Locate the cell with the specified text and output its [x, y] center coordinate. 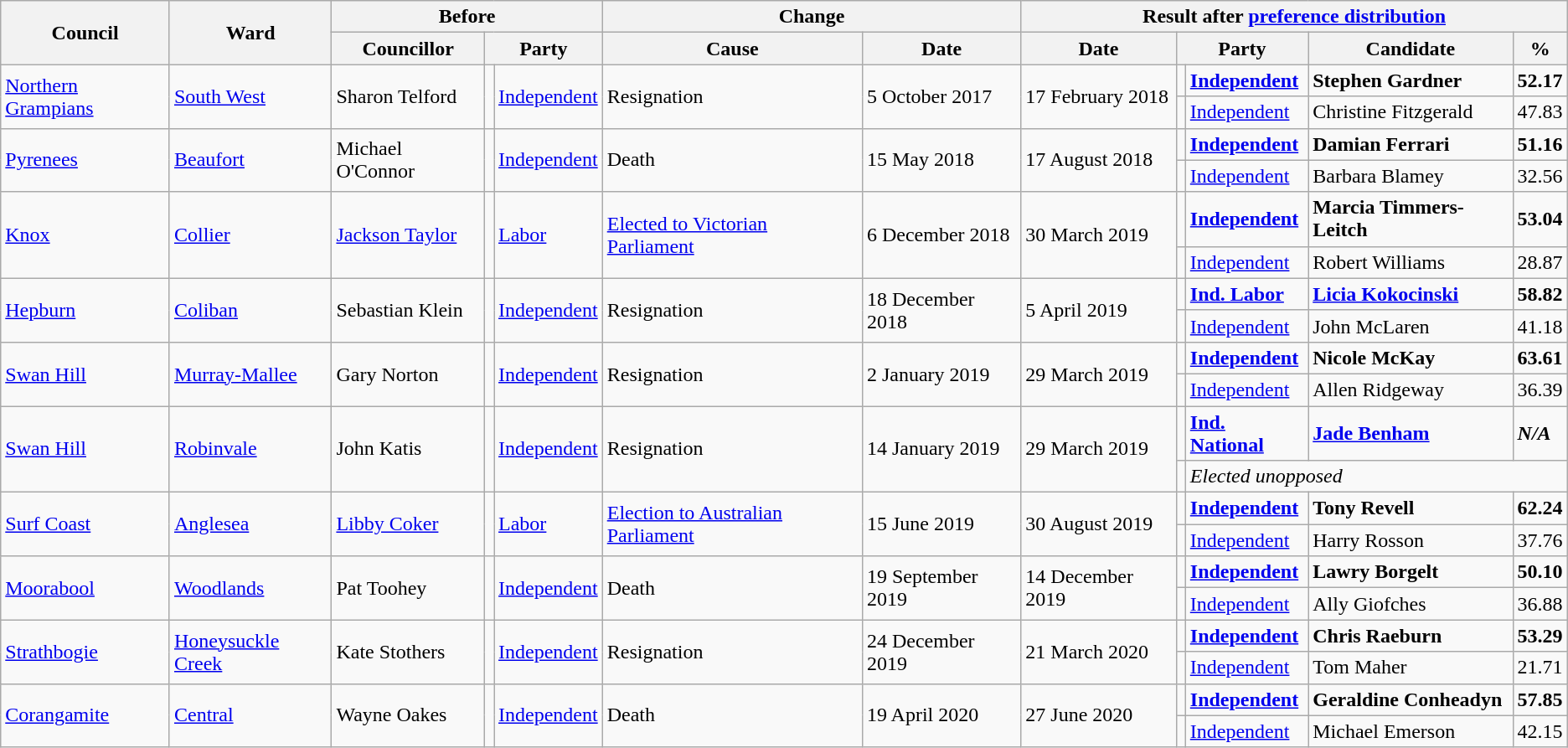
58.82 [1540, 294]
Barbara Blamey [1411, 176]
14 January 2019 [941, 449]
Robinvale [250, 449]
Marcia Timmers-Leitch [1411, 219]
Michael Emerson [1411, 731]
Michael O'Connor [409, 160]
Libby Coker [409, 524]
Kate Stothers [409, 652]
Anglesea [250, 524]
15 May 2018 [941, 160]
37.76 [1540, 540]
36.88 [1540, 604]
Jackson Taylor [409, 235]
30 August 2019 [1099, 524]
6 December 2018 [941, 235]
21.71 [1540, 668]
53.29 [1540, 636]
Surf Coast [85, 524]
Before [467, 17]
5 October 2017 [941, 96]
2 January 2019 [941, 374]
Pyrenees [85, 160]
Lawry Borgelt [1411, 572]
5 April 2019 [1099, 310]
Sharon Telford [409, 96]
Corangamite [85, 715]
Collier [250, 235]
Candidate [1411, 49]
27 June 2020 [1099, 715]
28.87 [1540, 262]
53.04 [1540, 219]
N/A [1540, 432]
63.61 [1540, 358]
15 June 2019 [941, 524]
36.39 [1540, 389]
42.15 [1540, 731]
Chris Raeburn [1411, 636]
Nicole McKay [1411, 358]
Jade Benham [1411, 432]
Change [812, 17]
50.10 [1540, 572]
Harry Rosson [1411, 540]
Sebastian Klein [409, 310]
Allen Ridgeway [1411, 389]
% [1540, 49]
Ally Giofches [1411, 604]
57.85 [1540, 699]
Knox [85, 235]
Northern Grampians [85, 96]
Christine Fitzgerald [1411, 112]
Ind. National [1246, 432]
18 December 2018 [941, 310]
21 March 2020 [1099, 652]
32.56 [1540, 176]
Coliban [250, 310]
17 August 2018 [1099, 160]
Wayne Oakes [409, 715]
47.83 [1540, 112]
Ward [250, 33]
14 December 2019 [1099, 588]
Elected unopposed [1376, 477]
Central [250, 715]
Beaufort [250, 160]
Tony Revell [1411, 508]
Geraldine Conheadyn [1411, 699]
51.16 [1540, 144]
41.18 [1540, 326]
Elected to Victorian Parliament [732, 235]
Councillor [409, 49]
24 December 2019 [941, 652]
19 September 2019 [941, 588]
19 April 2020 [941, 715]
Murray-Mallee [250, 374]
Strathbogie [85, 652]
30 March 2019 [1099, 235]
Woodlands [250, 588]
Honeysuckle Creek [250, 652]
Tom Maher [1411, 668]
Council [85, 33]
South West [250, 96]
Result after preference distribution [1294, 17]
Robert Williams [1411, 262]
Gary Norton [409, 374]
John Katis [409, 449]
Ind. Labor [1246, 294]
Cause [732, 49]
Election to Australian Parliament [732, 524]
Licia Kokocinski [1411, 294]
Moorabool [85, 588]
52.17 [1540, 80]
Hepburn [85, 310]
17 February 2018 [1099, 96]
Damian Ferrari [1411, 144]
John McLaren [1411, 326]
Stephen Gardner [1411, 80]
Pat Toohey [409, 588]
62.24 [1540, 508]
